Pinpoint the cell where the given text exists, returning its (x, y) midpoint coordinate. 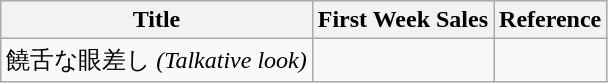
First Week Sales (402, 20)
Reference (550, 20)
Title (156, 20)
饒舌な眼差し (Talkative look) (156, 60)
